From the cell containing the given text, extract its center point as (x, y) coordinate. 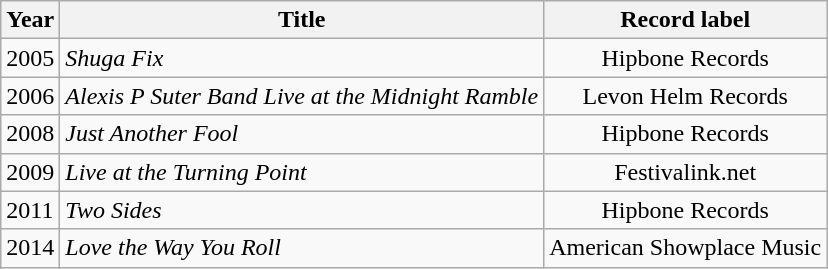
2014 (30, 248)
Just Another Fool (302, 134)
Festivalink.net (686, 172)
Two Sides (302, 210)
Love the Way You Roll (302, 248)
Title (302, 20)
Live at the Turning Point (302, 172)
Levon Helm Records (686, 96)
American Showplace Music (686, 248)
2011 (30, 210)
2005 (30, 58)
2006 (30, 96)
Record label (686, 20)
Year (30, 20)
2009 (30, 172)
2008 (30, 134)
Shuga Fix (302, 58)
Alexis P Suter Band Live at the Midnight Ramble (302, 96)
